Determine the [x, y] coordinate at the center of the cell enclosing the given text.  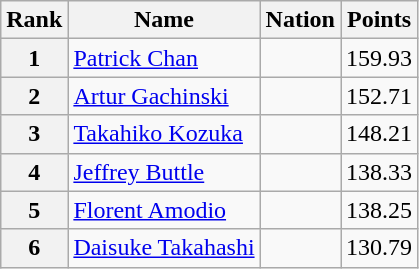
Nation [300, 20]
Name [164, 20]
6 [34, 248]
2 [34, 96]
152.71 [378, 96]
Jeffrey Buttle [164, 172]
Takahiko Kozuka [164, 134]
Artur Gachinski [164, 96]
130.79 [378, 248]
4 [34, 172]
5 [34, 210]
Patrick Chan [164, 58]
138.33 [378, 172]
Points [378, 20]
159.93 [378, 58]
Rank [34, 20]
3 [34, 134]
148.21 [378, 134]
138.25 [378, 210]
1 [34, 58]
Florent Amodio [164, 210]
Daisuke Takahashi [164, 248]
